From the cell containing the given text, extract its center point as [X, Y] coordinate. 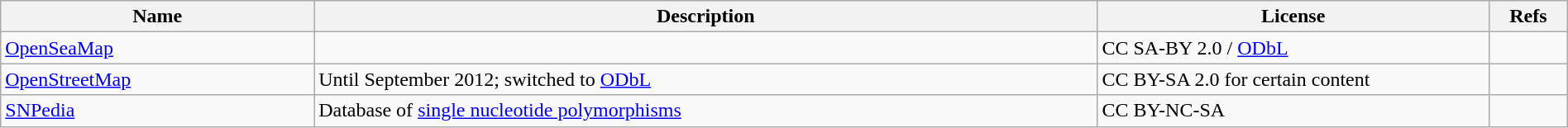
OpenStreetMap [157, 79]
Database of single nucleotide polymorphisms [706, 111]
Refs [1528, 17]
Description [706, 17]
Name [157, 17]
OpenSeaMap [157, 48]
SNPedia [157, 111]
CC BY-SA 2.0 for certain content [1293, 79]
CC BY-NC-SA [1293, 111]
Until September 2012; switched to ODbL [706, 79]
CC SA-BY 2.0 / ODbL [1293, 48]
License [1293, 17]
